Return the [x, y] coordinate for the center point of the cell that contains the specified text.  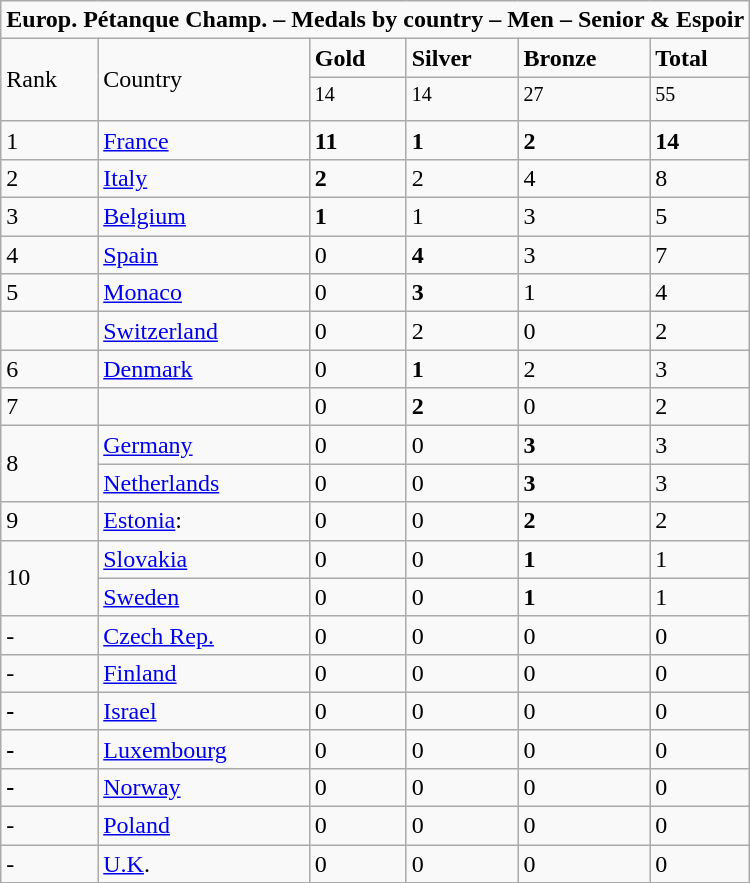
Norway [204, 787]
Switzerland [204, 331]
Rank [50, 80]
11 [358, 140]
Sweden [204, 597]
Slovakia [204, 559]
Finland [204, 673]
10 [50, 578]
Gold [358, 58]
6 [50, 369]
Netherlands [204, 483]
Germany [204, 445]
Luxembourg [204, 749]
France [204, 140]
Estonia: [204, 521]
Silver [462, 58]
Poland [204, 826]
55 [700, 100]
Total [700, 58]
Bronze [584, 58]
U.K. [204, 864]
27 [584, 100]
Country [204, 80]
Israel [204, 711]
Belgium [204, 217]
Czech Rep. [204, 635]
Monaco [204, 293]
Italy [204, 178]
9 [50, 521]
Spain [204, 255]
Denmark [204, 369]
Europ. Pétanque Champ. – Medals by country – Men – Senior & Espoir [376, 20]
